Locate the cell with the specified text and output its [X, Y] center coordinate. 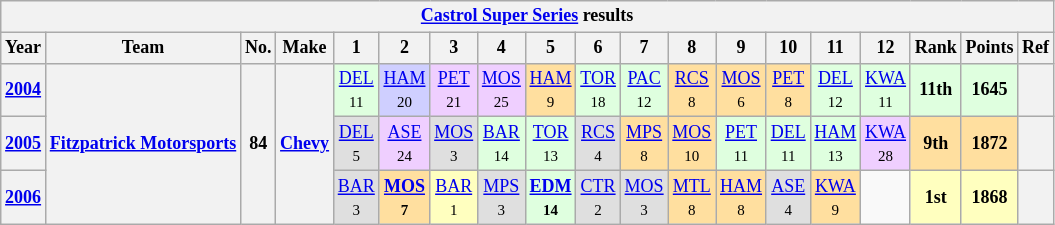
2004 [24, 90]
RCS8 [692, 90]
MOS25 [502, 90]
1872 [990, 144]
TOR13 [550, 144]
No. [258, 48]
1645 [990, 90]
HAM20 [404, 90]
MPS8 [644, 144]
1st [936, 197]
KWA9 [836, 197]
11th [936, 90]
1 [356, 48]
DEL12 [836, 90]
PET11 [742, 144]
CTR2 [598, 197]
7 [644, 48]
2005 [24, 144]
MOS10 [692, 144]
1868 [990, 197]
KWA28 [886, 144]
MPS3 [502, 197]
2006 [24, 197]
4 [502, 48]
HAM13 [836, 144]
Ref [1036, 48]
11 [836, 48]
Team [142, 48]
BAR3 [356, 197]
PAC12 [644, 90]
MOS7 [404, 197]
Make [305, 48]
84 [258, 144]
Fitzpatrick Motorsports [142, 144]
Castrol Super Series results [528, 16]
BAR14 [502, 144]
ASE4 [788, 197]
KWA11 [886, 90]
8 [692, 48]
HAM8 [742, 197]
RCS4 [598, 144]
EDM14 [550, 197]
2 [404, 48]
9th [936, 144]
6 [598, 48]
10 [788, 48]
Chevy [305, 144]
3 [454, 48]
Rank [936, 48]
Year [24, 48]
5 [550, 48]
Points [990, 48]
BAR1 [454, 197]
TOR18 [598, 90]
9 [742, 48]
ASE24 [404, 144]
MTL8 [692, 197]
12 [886, 48]
PET21 [454, 90]
MOS6 [742, 90]
PET8 [788, 90]
DEL5 [356, 144]
HAM9 [550, 90]
